Search for the cell housing the specified text and yield its (x, y) center coordinate. 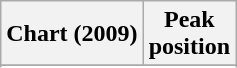
Chart (2009) (72, 34)
Peakposition (189, 34)
